Output the [x, y] coordinate of the center of the cell containing the given text.  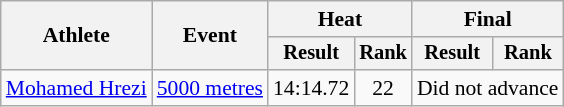
Did not advance [488, 88]
14:14.72 [311, 88]
Heat [340, 19]
5000 metres [210, 88]
Athlete [76, 36]
Event [210, 36]
Mohamed Hrezi [76, 88]
Final [488, 19]
22 [383, 88]
